Find where the given text appears and provide that cell's center as [x, y] coordinate. 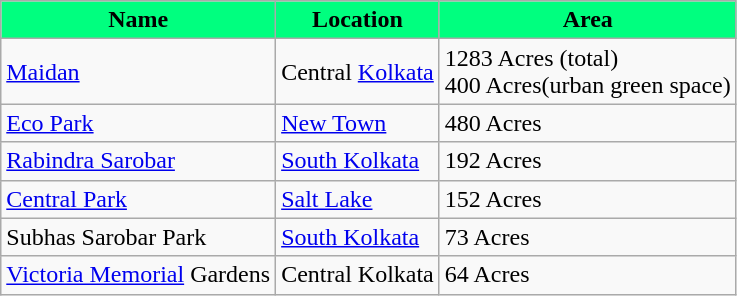
152 Acres [588, 199]
Eco Park [138, 123]
Name [138, 20]
Victoria Memorial Gardens [138, 275]
73 Acres [588, 237]
Central Park [138, 199]
1283 Acres (total)400 Acres(urban green space) [588, 72]
480 Acres [588, 123]
Salt Lake [358, 199]
Rabindra Sarobar [138, 161]
Subhas Sarobar Park [138, 237]
64 Acres [588, 275]
Area [588, 20]
192 Acres [588, 161]
Location [358, 20]
Maidan [138, 72]
New Town [358, 123]
